Pinpoint the cell where the given text exists, returning its (X, Y) midpoint coordinate. 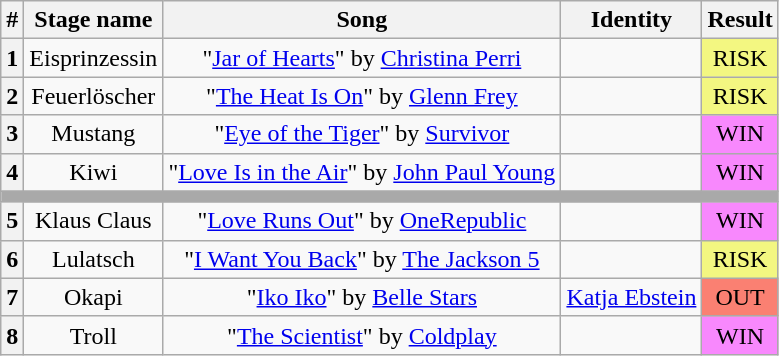
Stage name (94, 20)
"Jar of Hearts" by Christina Perri (362, 58)
Identity (632, 20)
"Love Is in the Air" by John Paul Young (362, 172)
5 (12, 221)
"The Scientist" by Coldplay (362, 335)
"Love Runs Out" by OneRepublic (362, 221)
Okapi (94, 297)
6 (12, 259)
7 (12, 297)
3 (12, 134)
Katja Ebstein (632, 297)
Mustang (94, 134)
Song (362, 20)
# (12, 20)
"The Heat Is On" by Glenn Frey (362, 96)
Result (740, 20)
"Eye of the Tiger" by Survivor (362, 134)
"I Want You Back" by The Jackson 5 (362, 259)
4 (12, 172)
Klaus Claus (94, 221)
Eisprinzessin (94, 58)
2 (12, 96)
8 (12, 335)
Feuerlöscher (94, 96)
Troll (94, 335)
Lulatsch (94, 259)
Kiwi (94, 172)
"Iko Iko" by Belle Stars (362, 297)
OUT (740, 297)
1 (12, 58)
